Provide the [X, Y] coordinate of the cell's center where the given text is located.  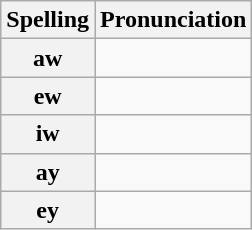
iw [48, 134]
Pronunciation [174, 20]
Spelling [48, 20]
ay [48, 172]
aw [48, 58]
ew [48, 96]
ey [48, 210]
